Find where the given text appears and provide that cell's center as (X, Y) coordinate. 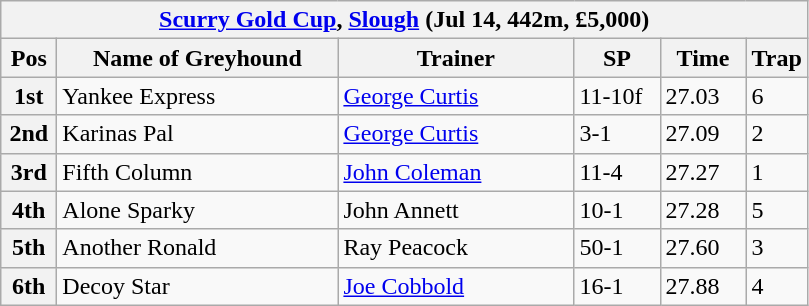
Decoy Star (198, 286)
50-1 (617, 248)
5th (29, 248)
6th (29, 286)
Karinas Pal (198, 134)
3rd (29, 172)
Pos (29, 58)
27.27 (703, 172)
27.03 (703, 96)
11-4 (617, 172)
John Coleman (456, 172)
27.60 (703, 248)
3-1 (617, 134)
SP (617, 58)
Fifth Column (198, 172)
Scurry Gold Cup, Slough (Jul 14, 442m, £5,000) (404, 20)
2 (776, 134)
Trap (776, 58)
3 (776, 248)
2nd (29, 134)
Another Ronald (198, 248)
10-1 (617, 210)
1 (776, 172)
Joe Cobbold (456, 286)
Name of Greyhound (198, 58)
5 (776, 210)
27.88 (703, 286)
John Annett (456, 210)
Ray Peacock (456, 248)
6 (776, 96)
4 (776, 286)
11-10f (617, 96)
27.09 (703, 134)
4th (29, 210)
Yankee Express (198, 96)
1st (29, 96)
Alone Sparky (198, 210)
Time (703, 58)
Trainer (456, 58)
16-1 (617, 286)
27.28 (703, 210)
